From the cell containing the given text, extract its center point as (X, Y) coordinate. 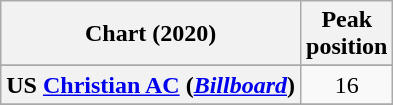
US Christian AC (Billboard) (151, 85)
16 (347, 85)
Chart (2020) (151, 34)
Peak position (347, 34)
